Locate the cell with the specified text and output its (x, y) center coordinate. 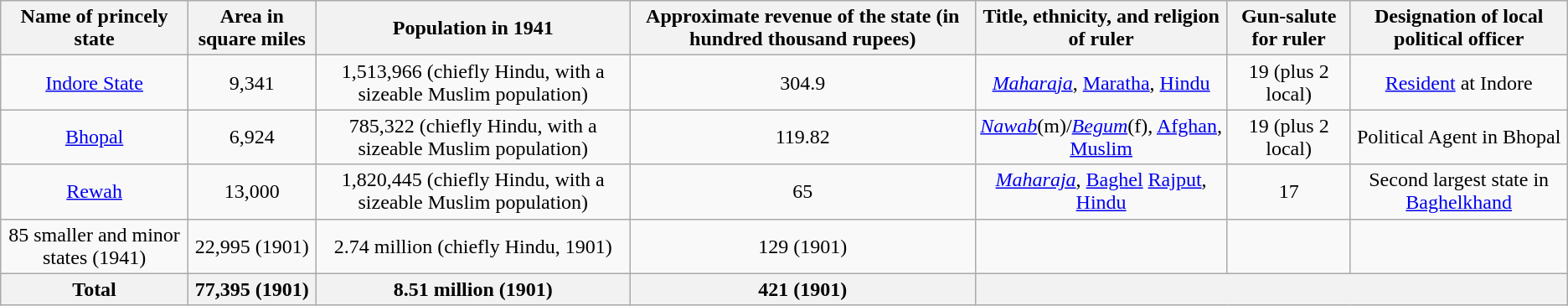
1,513,966 (chiefly Hindu, with a sizeable Muslim population) (472, 82)
Indore State (95, 82)
77,395 (1901) (251, 289)
65 (802, 191)
Designation of local political officer (1459, 29)
Name of princely state (95, 29)
129 (1901) (802, 246)
Gun-salute for ruler (1288, 29)
421 (1901) (802, 289)
22,995 (1901) (251, 246)
6,924 (251, 137)
Rewah (95, 191)
85 smaller and minor states (1941) (95, 246)
304.9 (802, 82)
1,820,445 (chiefly Hindu, with a sizeable Muslim population) (472, 191)
Political Agent in Bhopal (1459, 137)
8.51 million (1901) (472, 289)
Resident at Indore (1459, 82)
Population in 1941 (472, 29)
Approximate revenue of the state (in hundred thousand rupees) (802, 29)
785,322 (chiefly Hindu, with a sizeable Muslim population) (472, 137)
Maharaja, Maratha, Hindu (1101, 82)
13,000 (251, 191)
Second largest state in Baghelkhand (1459, 191)
Maharaja, Baghel Rajput, Hindu (1101, 191)
17 (1288, 191)
119.82 (802, 137)
9,341 (251, 82)
Bhopal (95, 137)
Total (95, 289)
Area in square miles (251, 29)
Title, ethnicity, and religion of ruler (1101, 29)
2.74 million (chiefly Hindu, 1901) (472, 246)
Nawab(m)/Begum(f), Afghan, Muslim (1101, 137)
